For the text-containing cell, return its midpoint in (x, y) coordinate format. 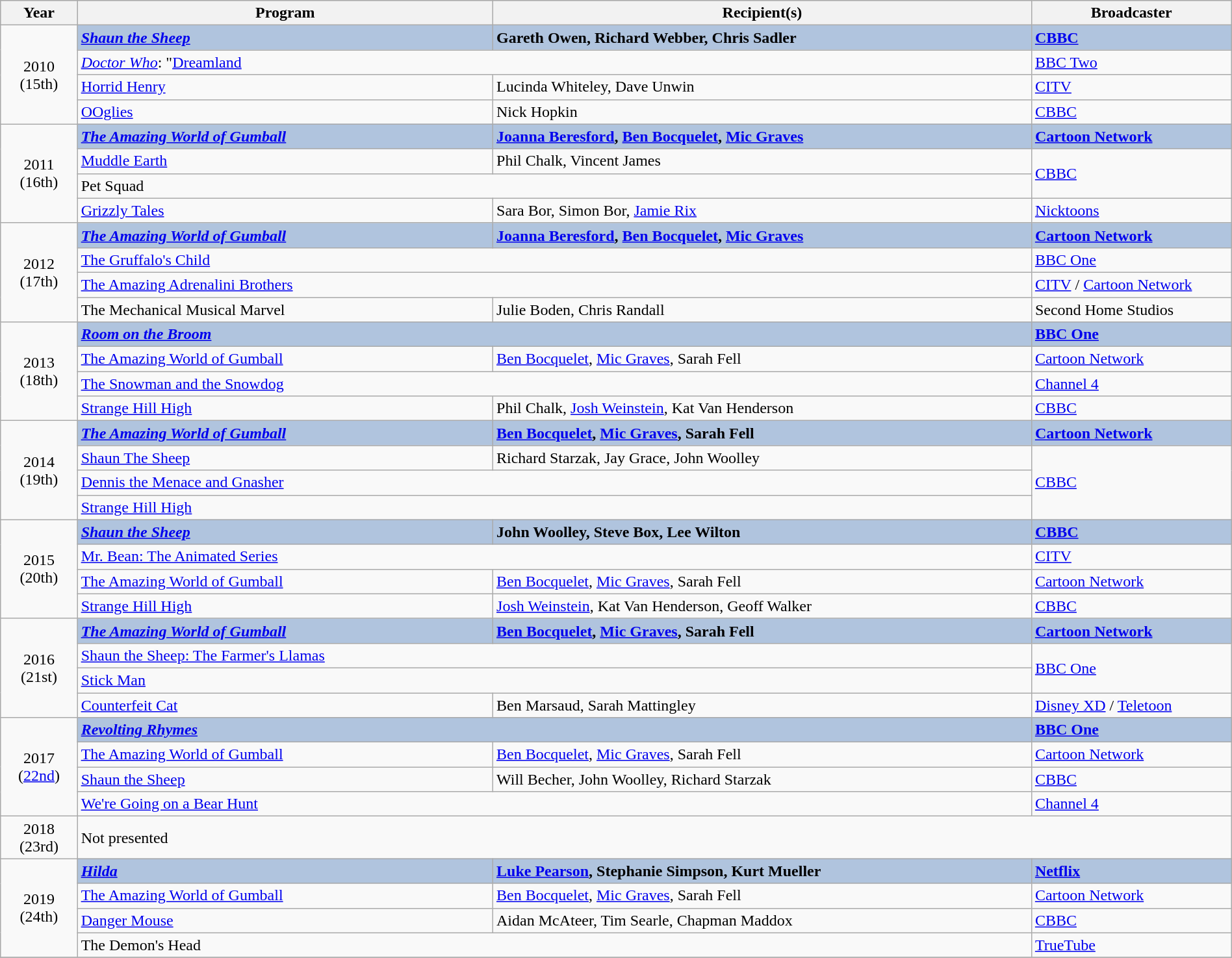
Hilda (285, 871)
2013(18th) (39, 372)
The Mechanical Musical Marvel (285, 310)
2016(21st) (39, 668)
Year (39, 13)
Gareth Owen, Richard Webber, Chris Sadler (763, 38)
2014(19th) (39, 470)
Phil Chalk, Vincent James (763, 161)
Counterfeit Cat (285, 705)
Sara Bor, Simon Bor, Jamie Rix (763, 210)
Second Home Studios (1131, 310)
2012(17th) (39, 272)
BBC Two (1131, 62)
Danger Mouse (285, 920)
OOglies (285, 112)
Room on the Broom (554, 334)
Richard Starzak, Jay Grace, John Woolley (763, 458)
Program (285, 13)
The Gruffalo's Child (554, 260)
CITV / Cartoon Network (1131, 284)
Horrid Henry (285, 87)
Broadcaster (1131, 13)
Will Becher, John Woolley, Richard Starzak (763, 779)
Nick Hopkin (763, 112)
John Woolley, Steve Box, Lee Wilton (763, 532)
Stick Man (554, 680)
Grizzly Tales (285, 210)
Lucinda Whiteley, Dave Unwin (763, 87)
Nicktoons (1131, 210)
The Amazing Adrenalini Brothers (554, 284)
2015(20th) (39, 569)
Aidan McAteer, Tim Searle, Chapman Maddox (763, 920)
2019(24th) (39, 908)
2011(16th) (39, 173)
Netflix (1131, 871)
Ben Marsaud, Sarah Mattingley (763, 705)
TrueTube (1131, 945)
Dennis the Menace and Gnasher (554, 483)
The Demon's Head (554, 945)
Mr. Bean: The Animated Series (554, 557)
Shaun the Sheep: The Farmer's Llamas (554, 655)
Pet Squad (554, 186)
Doctor Who: "Dreamland (554, 62)
We're Going on a Bear Hunt (554, 804)
2018(23rd) (39, 838)
Julie Boden, Chris Randall (763, 310)
Shaun The Sheep (285, 458)
Disney XD / Teletoon (1131, 705)
Recipient(s) (763, 13)
Not presented (654, 838)
2010(15th) (39, 75)
Revolting Rhymes (554, 730)
2017(22nd) (39, 767)
The Snowman and the Snowdog (554, 384)
Luke Pearson, Stephanie Simpson, Kurt Mueller (763, 871)
Phil Chalk, Josh Weinstein, Kat Van Henderson (763, 409)
Muddle Earth (285, 161)
Josh Weinstein, Kat Van Henderson, Geoff Walker (763, 606)
